Capture the cell that displays the provided text and extract its [X, Y] central coordinate. 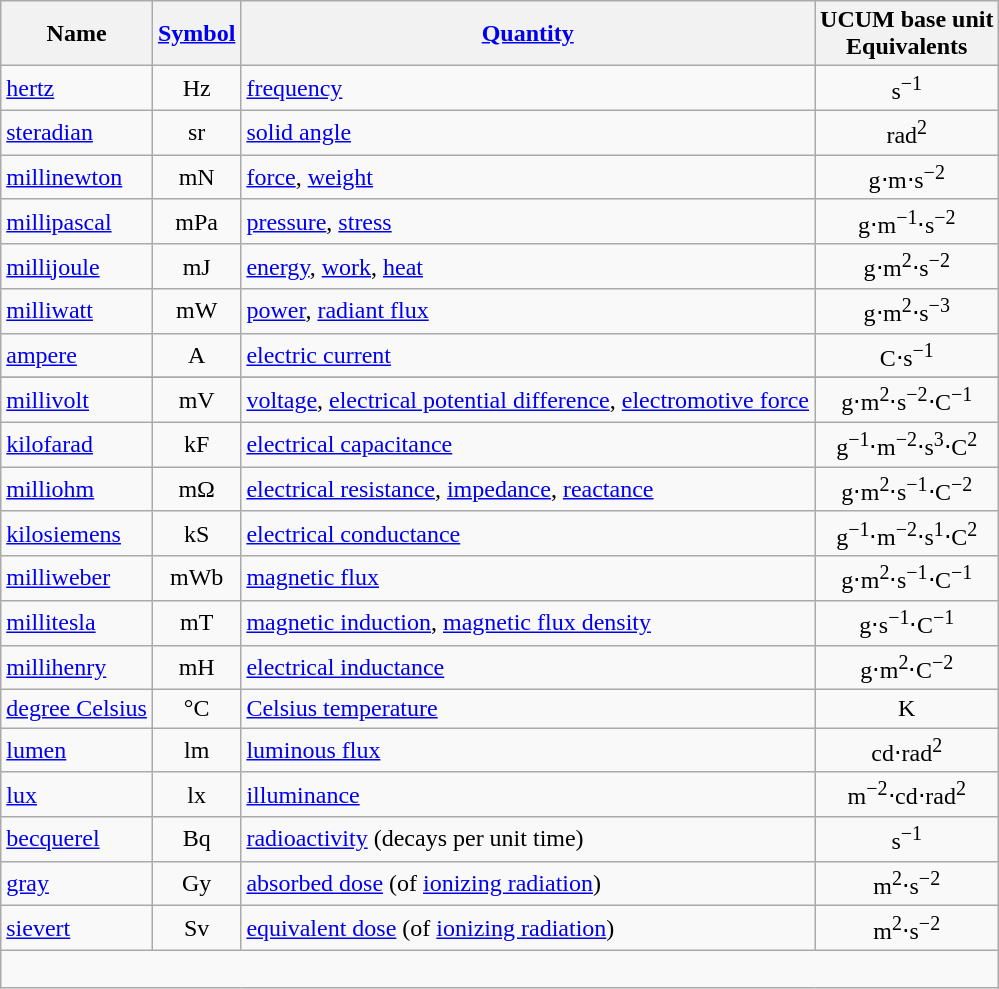
mN [196, 178]
g⋅m2⋅s−2 [907, 266]
milliweber [77, 578]
electrical inductance [528, 668]
Symbol [196, 34]
Celsius temperature [528, 709]
A [196, 356]
energy, work, heat [528, 266]
K [907, 709]
UCUM base unitEquivalents [907, 34]
Quantity [528, 34]
power, radiant flux [528, 312]
electrical conductance [528, 534]
g⋅m2⋅C−2 [907, 668]
g⋅m2⋅s−1⋅C−2 [907, 490]
Sv [196, 928]
Gy [196, 884]
hertz [77, 88]
mH [196, 668]
kF [196, 444]
millinewton [77, 178]
millihenry [77, 668]
solid angle [528, 132]
lumen [77, 750]
radioactivity (decays per unit time) [528, 840]
mPa [196, 222]
g−1⋅m−2⋅s3⋅C2 [907, 444]
absorbed dose (of ionizing radiation) [528, 884]
mW [196, 312]
Bq [196, 840]
force, weight [528, 178]
mV [196, 400]
milliwatt [77, 312]
cd⋅rad2 [907, 750]
mΩ [196, 490]
g−1⋅m−2⋅s1⋅C2 [907, 534]
millivolt [77, 400]
sr [196, 132]
kilosiemens [77, 534]
lm [196, 750]
lux [77, 794]
mT [196, 622]
m−2⋅cd⋅rad2 [907, 794]
g⋅m⋅s−2 [907, 178]
millipascal [77, 222]
mJ [196, 266]
Name [77, 34]
magnetic flux [528, 578]
kilofarad [77, 444]
steradian [77, 132]
electrical capacitance [528, 444]
sievert [77, 928]
electrical resistance, impedance, reactance [528, 490]
pressure, stress [528, 222]
mWb [196, 578]
millitesla [77, 622]
°C [196, 709]
C⋅s−1 [907, 356]
electric current [528, 356]
g⋅m2⋅s−2⋅C−1 [907, 400]
illuminance [528, 794]
lx [196, 794]
rad2 [907, 132]
g⋅m2⋅s−1⋅C−1 [907, 578]
equivalent dose (of ionizing radiation) [528, 928]
degree Celsius [77, 709]
magnetic induction, magnetic flux density [528, 622]
kS [196, 534]
voltage, electrical potential difference, electromotive force [528, 400]
Hz [196, 88]
g⋅s−1⋅C−1 [907, 622]
luminous flux [528, 750]
g⋅m2⋅s−3 [907, 312]
milliohm [77, 490]
g⋅m−1⋅s−2 [907, 222]
frequency [528, 88]
becquerel [77, 840]
ampere [77, 356]
gray [77, 884]
millijoule [77, 266]
